Capture the cell that displays the provided text and extract its (X, Y) central coordinate. 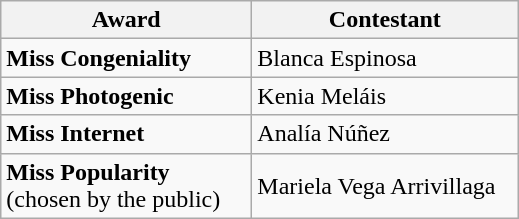
Miss Popularity (chosen by the public) (126, 186)
Miss Internet (126, 134)
Award (126, 20)
Kenia Meláis (385, 96)
Miss Congeniality (126, 58)
Miss Photogenic (126, 96)
Contestant (385, 20)
Blanca Espinosa (385, 58)
Analía Núñez (385, 134)
Mariela Vega Arrivillaga (385, 186)
